Pinpoint the cell where the given text exists, returning its (X, Y) midpoint coordinate. 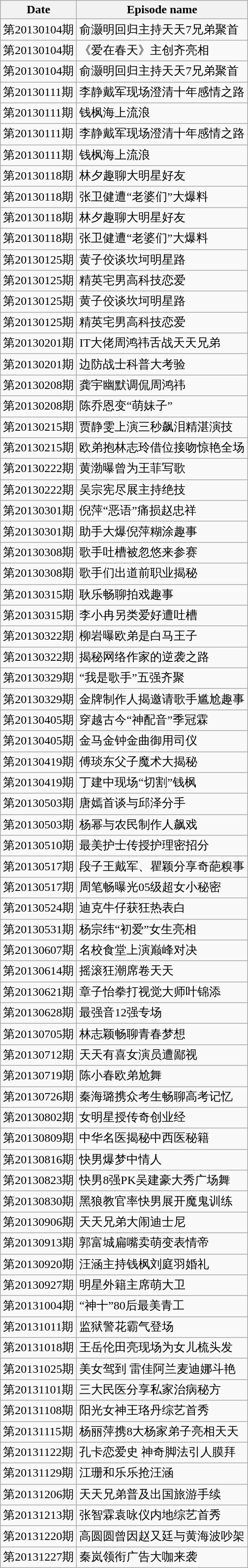
李小冉另类爱好遭吐槽 (162, 616)
IT大佬周鸿祎舌战天天兄弟 (162, 343)
杨幂与农民制作人飙戏 (162, 825)
第20130927期 (38, 1285)
天天有喜女演员遭鄙视 (162, 1055)
第20130920期 (38, 1265)
王岳伦田亮现场为女儿梳头发 (162, 1348)
秦海璐携众考生畅聊高考记忆 (162, 1097)
第20130712期 (38, 1055)
黑狼教官率快男展开魔鬼训练 (162, 1202)
欧弟抱林志玲借位接吻惊艳全场 (162, 448)
摇滚狂潮席卷天天 (162, 972)
耿乐畅聊拍戏趣事 (162, 595)
第20130802期 (38, 1118)
第20130719期 (38, 1076)
中华名医揭秘中西医秘籍 (162, 1139)
高圆圆曾因赵又廷与黄海波吵架 (162, 1536)
明星外籍主席萌大卫 (162, 1285)
金牌制作人揭邀请歌手尴尬趣事 (162, 699)
贾静雯上演三秒飙泪精湛演技 (162, 428)
最美护士传授护理密招分 (162, 846)
柳岩曝欧弟是白马王子 (162, 636)
阳光女神王珞丹综艺首秀 (162, 1411)
第20131025期 (38, 1369)
天天兄弟大闹迪士尼 (162, 1222)
傅琰东父子魔术大揭秘 (162, 762)
揭秘网络作家的逆袭之路 (162, 658)
倪萍“恶语”痛损赵忠祥 (162, 511)
第20131108期 (38, 1411)
第20131206期 (38, 1495)
快男爆梦中情人 (162, 1159)
第20130510期 (38, 846)
陈乔恩变“萌妹子” (162, 406)
陈小春欧弟尬舞 (162, 1076)
第20131122期 (38, 1452)
第20130607期 (38, 951)
第20130913期 (38, 1243)
第20130823期 (38, 1181)
第20131129期 (38, 1474)
第20130705期 (38, 1035)
龚宇幽默调侃周鸿祎 (162, 385)
女明星授传奇创业经 (162, 1118)
林志颖畅聊青春梦想 (162, 1035)
边防战士科普大考验 (162, 365)
第20130621期 (38, 992)
孔卡恋爱史 神奇脚法引人膜拜 (162, 1452)
天天兄弟普及出国旅游手续 (162, 1495)
名校食堂上演巅峰对决 (162, 951)
第20130816期 (38, 1159)
第20130531期 (38, 929)
丁建中现场“切割”钱枫 (162, 783)
美女驾到 雷佳阿兰麦迪娜斗艳 (162, 1369)
《爱在春天》主创齐亮相 (162, 50)
杨宗纬“初爱”女生亮相 (162, 929)
快男8强PK吴建豪大秀广场舞 (162, 1181)
歌手吐槽被忽悠来参赛 (162, 553)
第20131004期 (38, 1306)
江珊和乐乐抢汪涵 (162, 1474)
吴宗宪尽展主持绝技 (162, 490)
第20130614期 (38, 972)
第20131227期 (38, 1558)
第20131101期 (38, 1390)
助手大爆倪萍糊涂趣事 (162, 532)
第20131213期 (38, 1515)
第20130524期 (38, 909)
郭富城扁嘴卖萌变表情帝 (162, 1243)
第20130726期 (38, 1097)
三大民医分享私家治病秘方 (162, 1390)
监狱警花霸气登场 (162, 1328)
穿越古今“神配音”季冠霖 (162, 720)
第20131011期 (38, 1328)
唐嫣首谈与邱泽分手 (162, 804)
秦岚领衔广告大咖来袭 (162, 1558)
迪克牛仔获狂热表白 (162, 909)
张智霖袁咏仪内地综艺首秀 (162, 1515)
第20130906期 (38, 1222)
段子王戴军、瞿颖分享奇葩糗事 (162, 866)
金马金钟金曲御用司仪 (162, 741)
第20131115期 (38, 1432)
最强音12强专场 (162, 1013)
周笔畅曝光05级超女小秘密 (162, 888)
杨丽萍携8大杨家弟子亮相天天 (162, 1432)
第20130628期 (38, 1013)
第20131018期 (38, 1348)
“神十”80后最美青工 (162, 1306)
汪涵主持钱枫刘庭羽婚礼 (162, 1265)
第20130830期 (38, 1202)
章子怡拳打视觉大师叶锦添 (162, 992)
Episode name (162, 10)
“我是歌手”五强齐聚 (162, 679)
第20131220期 (38, 1536)
歌手们出道前职业揭秘 (162, 573)
Date (38, 10)
黄渤曝曾为王菲写歌 (162, 469)
第20130809期 (38, 1139)
